Find where the given text appears and provide that cell's center as (x, y) coordinate. 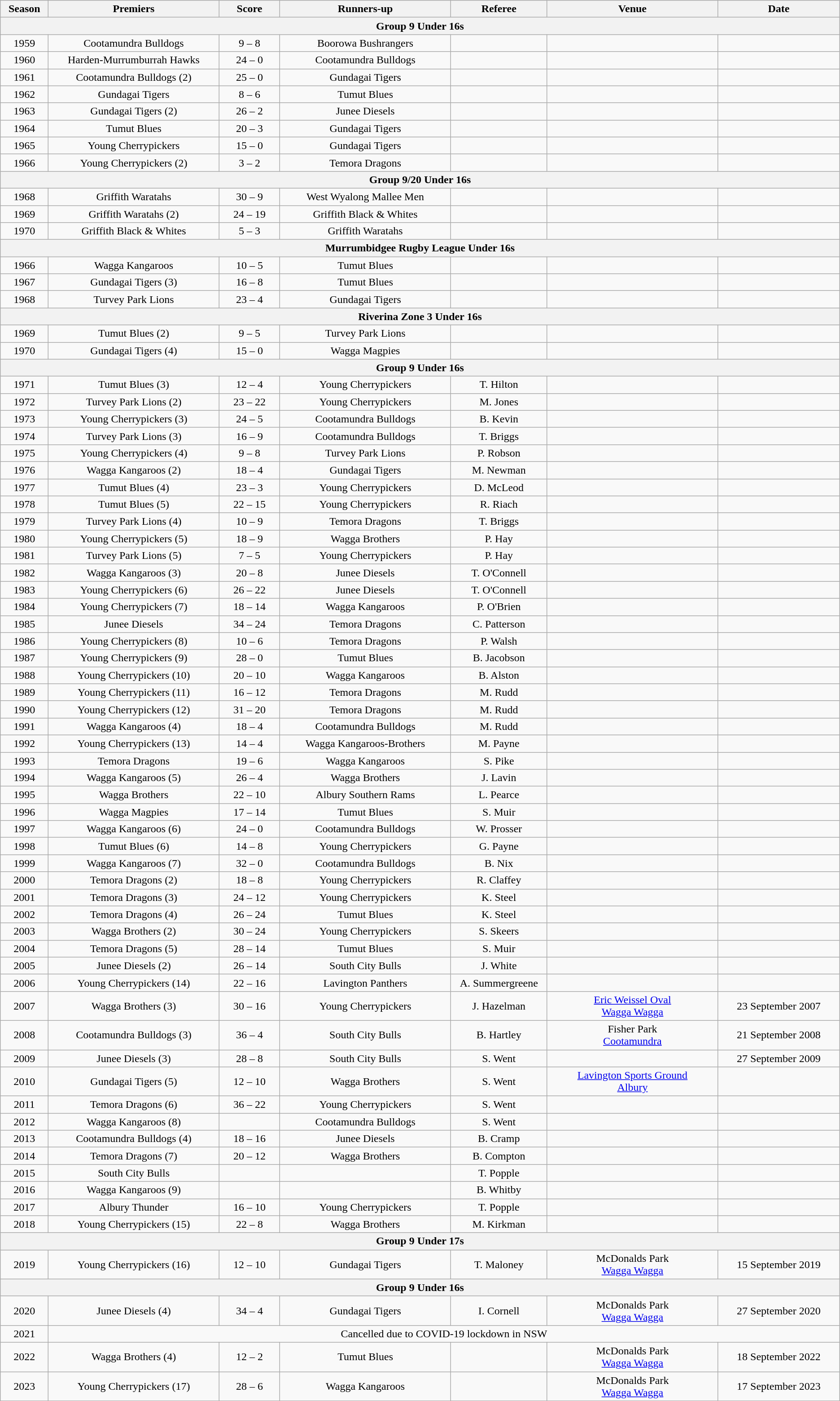
27 September 2009 (779, 1058)
Harden-Murrumburrah Hawks (134, 60)
1992 (24, 743)
Young Cherrypickers (11) (134, 692)
M. Jones (499, 402)
10 – 6 (249, 641)
26 – 14 (249, 966)
1977 (24, 487)
1973 (24, 419)
Tumut Blues (3) (134, 385)
2021 (24, 1334)
S. Pike (499, 761)
Referee (499, 9)
2019 (24, 1264)
B. Nix (499, 863)
1999 (24, 863)
Score (249, 9)
Young Cherrypickers (15) (134, 1224)
16 – 8 (249, 282)
Wagga Kangaroos (2) (134, 470)
36 – 4 (249, 1035)
Junee Diesels (4) (134, 1311)
19 – 6 (249, 761)
A. Summergreene (499, 983)
1997 (24, 829)
2002 (24, 914)
20 – 3 (249, 128)
16 – 12 (249, 692)
Season (24, 9)
1981 (24, 556)
17 September 2023 (779, 1386)
B. Compton (499, 1156)
Young Cherrypickers (8) (134, 641)
Turvey Park Lions (5) (134, 556)
26 – 4 (249, 778)
Lavington Panthers (365, 983)
1990 (24, 709)
5 – 3 (249, 231)
B. Alston (499, 675)
Temora Dragons (5) (134, 949)
Temora Dragons (3) (134, 897)
Venue (632, 9)
Turvey Park Lions (2) (134, 402)
26 – 22 (249, 590)
Tumut Blues (6) (134, 846)
1972 (24, 402)
2007 (24, 1006)
2008 (24, 1035)
Young Cherrypickers (14) (134, 983)
Wagga Kangaroos (5) (134, 778)
Wagga Kangaroos (6) (134, 829)
10 – 9 (249, 522)
Cootamundra Bulldogs (4) (134, 1139)
Boorowa Bushrangers (365, 43)
B. Cramp (499, 1139)
Junee Diesels (2) (134, 966)
1983 (24, 590)
Wagga Brothers (3) (134, 1006)
36 – 22 (249, 1105)
L. Pearce (499, 795)
1985 (24, 624)
10 – 5 (249, 265)
1984 (24, 607)
1960 (24, 60)
28 – 6 (249, 1386)
12 – 4 (249, 385)
1963 (24, 111)
Young Cherrypickers (6) (134, 590)
1991 (24, 726)
Murrumbidgee Rugby League Under 16s (420, 248)
14 – 4 (249, 743)
2015 (24, 1173)
1995 (24, 795)
1974 (24, 436)
24 – 19 (249, 214)
P. Walsh (499, 641)
23 – 4 (249, 299)
28 – 14 (249, 949)
30 – 9 (249, 197)
1961 (24, 77)
18 – 8 (249, 880)
2022 (24, 1357)
1980 (24, 539)
Wagga Kangaroos-Brothers (365, 743)
15 September 2019 (779, 1264)
1998 (24, 846)
17 – 14 (249, 812)
2004 (24, 949)
2018 (24, 1224)
Turvey Park Lions (3) (134, 436)
3 – 2 (249, 162)
1987 (24, 658)
14 – 8 (249, 846)
23 September 2007 (779, 1006)
P. Robson (499, 453)
B. Kevin (499, 419)
T. Hilton (499, 385)
Wagga Kangaroos (4) (134, 726)
34 – 4 (249, 1311)
23 – 3 (249, 487)
G. Payne (499, 846)
Young Cherrypickers (3) (134, 419)
Temora Dragons (7) (134, 1156)
2020 (24, 1311)
8 – 6 (249, 94)
24 – 12 (249, 897)
Wagga Kangaroos (8) (134, 1122)
12 – 2 (249, 1357)
23 – 22 (249, 402)
Young Cherrypickers (5) (134, 539)
D. McLeod (499, 487)
1982 (24, 573)
Wagga Kangaroos (3) (134, 573)
West Wyalong Mallee Men (365, 197)
P. O'Brien (499, 607)
I. Cornell (499, 1311)
S. Skeers (499, 931)
9 – 5 (249, 334)
2014 (24, 1156)
2013 (24, 1139)
1986 (24, 641)
20 – 10 (249, 675)
2016 (24, 1190)
Temora Dragons (6) (134, 1105)
22 – 10 (249, 795)
J. Lavin (499, 778)
Wagga Kangaroos (7) (134, 863)
1978 (24, 505)
2001 (24, 897)
31 – 20 (249, 709)
34 – 24 (249, 624)
Gundagai Tigers (2) (134, 111)
1975 (24, 453)
1976 (24, 470)
2005 (24, 966)
Young Cherrypickers (2) (134, 162)
2006 (24, 983)
Tumut Blues (2) (134, 334)
1979 (24, 522)
Runners-up (365, 9)
Group 9 Under 17s (420, 1241)
20 – 8 (249, 573)
Tumut Blues (4) (134, 487)
1993 (24, 761)
28 – 0 (249, 658)
Group 9/20 Under 16s (420, 180)
18 – 14 (249, 607)
Wagga Brothers (4) (134, 1357)
B. Whitby (499, 1190)
J. White (499, 966)
28 – 8 (249, 1058)
1988 (24, 675)
Young Cherrypickers (7) (134, 607)
22 – 15 (249, 505)
Albury Thunder (134, 1207)
Young Cherrypickers (12) (134, 709)
Tumut Blues (5) (134, 505)
1962 (24, 94)
1971 (24, 385)
Cancelled due to COVID-19 lockdown in NSW (444, 1334)
2000 (24, 880)
1964 (24, 128)
2023 (24, 1386)
1994 (24, 778)
Eric Weissel OvalWagga Wagga (632, 1006)
2010 (24, 1082)
T. Maloney (499, 1264)
18 – 16 (249, 1139)
M. Payne (499, 743)
Cootamundra Bulldogs (2) (134, 77)
Fisher ParkCootamundra (632, 1035)
Young Cherrypickers (17) (134, 1386)
27 September 2020 (779, 1311)
2011 (24, 1105)
B. Jacobson (499, 658)
R. Riach (499, 505)
30 – 24 (249, 931)
Young Cherrypickers (16) (134, 1264)
Cootamundra Bulldogs (3) (134, 1035)
Young Cherrypickers (10) (134, 675)
C. Patterson (499, 624)
26 – 24 (249, 914)
Gundagai Tigers (3) (134, 282)
30 – 16 (249, 1006)
16 – 9 (249, 436)
Young Cherrypickers (13) (134, 743)
Lavington Sports GroundAlbury (632, 1082)
1996 (24, 812)
18 – 9 (249, 539)
24 – 5 (249, 419)
1959 (24, 43)
Wagga Brothers (2) (134, 931)
1965 (24, 145)
Gundagai Tigers (5) (134, 1082)
2009 (24, 1058)
Wagga Kangaroos (9) (134, 1190)
21 September 2008 (779, 1035)
Young Cherrypickers (9) (134, 658)
2017 (24, 1207)
Date (779, 9)
1967 (24, 282)
J. Hazelman (499, 1006)
32 – 0 (249, 863)
M. Newman (499, 470)
16 – 10 (249, 1207)
2012 (24, 1122)
25 – 0 (249, 77)
M. Kirkman (499, 1224)
2003 (24, 931)
20 – 12 (249, 1156)
Temora Dragons (4) (134, 914)
22 – 8 (249, 1224)
26 – 2 (249, 111)
Griffith Waratahs (2) (134, 214)
Young Cherrypickers (4) (134, 453)
B. Hartley (499, 1035)
W. Prosser (499, 829)
Turvey Park Lions (4) (134, 522)
Gundagai Tigers (4) (134, 351)
1989 (24, 692)
7 – 5 (249, 556)
Junee Diesels (3) (134, 1058)
Albury Southern Rams (365, 795)
R. Claffey (499, 880)
Temora Dragons (2) (134, 880)
Premiers (134, 9)
Riverina Zone 3 Under 16s (420, 316)
18 September 2022 (779, 1357)
22 – 16 (249, 983)
